Scan for the cell matching the given text and deliver its (x, y) coordinate at center. 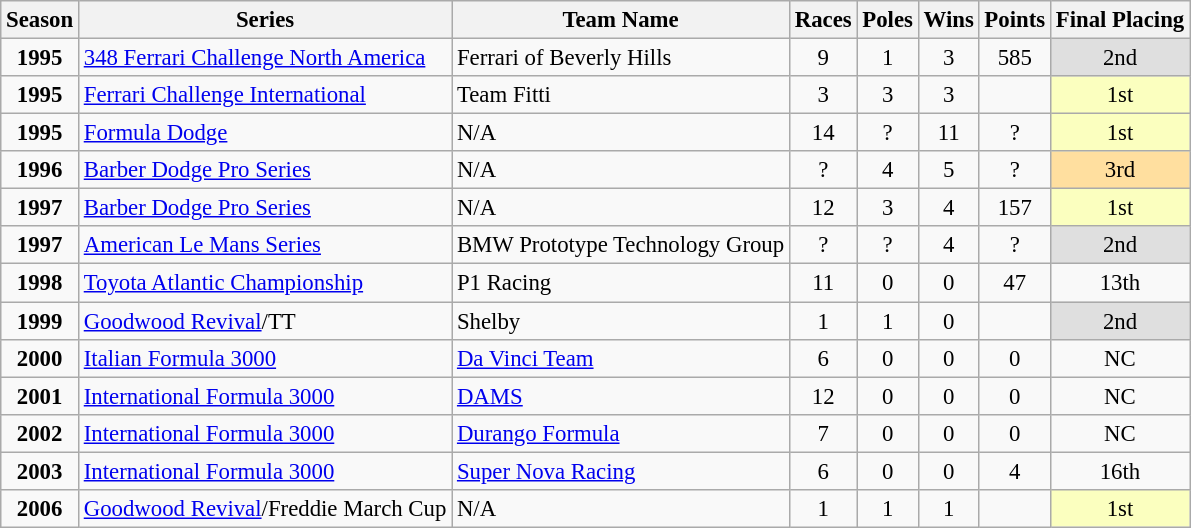
Ferrari of Beverly Hills (621, 58)
Series (264, 20)
Poles (888, 20)
16th (1120, 471)
585 (1014, 58)
14 (823, 133)
1998 (40, 283)
157 (1014, 208)
5 (948, 170)
1999 (40, 321)
Da Vinci Team (621, 358)
Team Fitti (621, 95)
DAMS (621, 396)
2006 (40, 509)
9 (823, 58)
3rd (1120, 170)
Team Name (621, 20)
American Le Mans Series (264, 245)
Durango Formula (621, 433)
13th (1120, 283)
348 Ferrari Challenge North America (264, 58)
BMW Prototype Technology Group (621, 245)
Ferrari Challenge International (264, 95)
Final Placing (1120, 20)
7 (823, 433)
2002 (40, 433)
Points (1014, 20)
47 (1014, 283)
Italian Formula 3000 (264, 358)
Formula Dodge (264, 133)
Shelby (621, 321)
Goodwood Revival/Freddie March Cup (264, 509)
Season (40, 20)
Goodwood Revival/TT (264, 321)
2003 (40, 471)
Toyota Atlantic Championship (264, 283)
1996 (40, 170)
2001 (40, 396)
Races (823, 20)
2000 (40, 358)
Super Nova Racing (621, 471)
Wins (948, 20)
P1 Racing (621, 283)
